Identify which cell holds the provided text, then report its (x, y) central coordinate. 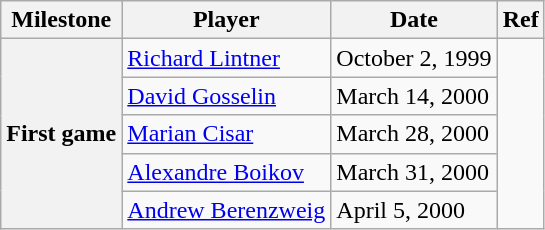
Date (414, 20)
March 31, 2000 (414, 172)
Andrew Berenzweig (226, 210)
October 2, 1999 (414, 58)
April 5, 2000 (414, 210)
March 28, 2000 (414, 134)
Marian Cisar (226, 134)
Ref (520, 20)
Milestone (62, 20)
First game (62, 134)
Alexandre Boikov (226, 172)
David Gosselin (226, 96)
Richard Lintner (226, 58)
March 14, 2000 (414, 96)
Player (226, 20)
